Scan for the cell matching the given text and deliver its (x, y) coordinate at center. 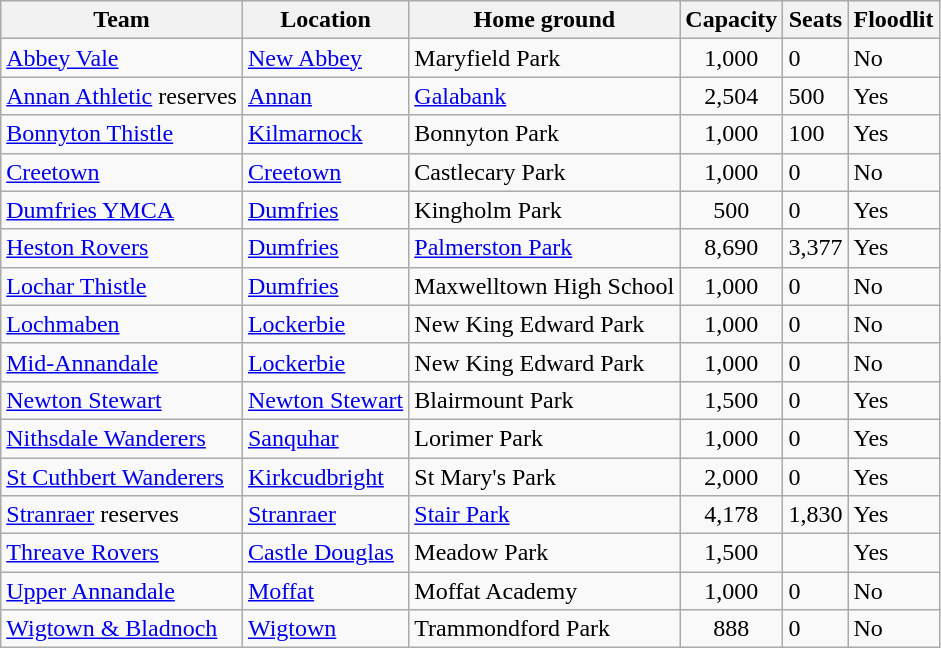
Stair Park (544, 515)
Abbey Vale (122, 58)
Lochmaben (122, 324)
Heston Rovers (122, 248)
Home ground (544, 20)
Stranraer reserves (122, 515)
Trammondford Park (544, 629)
Castlecary Park (544, 172)
Capacity (732, 20)
Maryfield Park (544, 58)
Wigtown (325, 629)
Seats (816, 20)
Upper Annandale (122, 591)
Wigtown & Bladnoch (122, 629)
Annan Athletic reserves (122, 96)
Location (325, 20)
St Cuthbert Wanderers (122, 477)
Castle Douglas (325, 553)
Kilmarnock (325, 134)
New Abbey (325, 58)
Blairmount Park (544, 400)
Threave Rovers (122, 553)
Mid-Annandale (122, 362)
Lorimer Park (544, 438)
Bonnyton Park (544, 134)
Lochar Thistle (122, 286)
Floodlit (894, 20)
Kirkcudbright (325, 477)
Sanquhar (325, 438)
Stranraer (325, 515)
3,377 (816, 248)
Team (122, 20)
Moffat Academy (544, 591)
4,178 (732, 515)
Nithsdale Wanderers (122, 438)
Annan (325, 96)
100 (816, 134)
Moffat (325, 591)
Meadow Park (544, 553)
Dumfries YMCA (122, 210)
Kingholm Park (544, 210)
Maxwelltown High School (544, 286)
888 (732, 629)
2,504 (732, 96)
2,000 (732, 477)
Palmerston Park (544, 248)
St Mary's Park (544, 477)
1,830 (816, 515)
Bonnyton Thistle (122, 134)
8,690 (732, 248)
Galabank (544, 96)
